Return the (x, y) coordinate for the center point of the cell that contains the specified text.  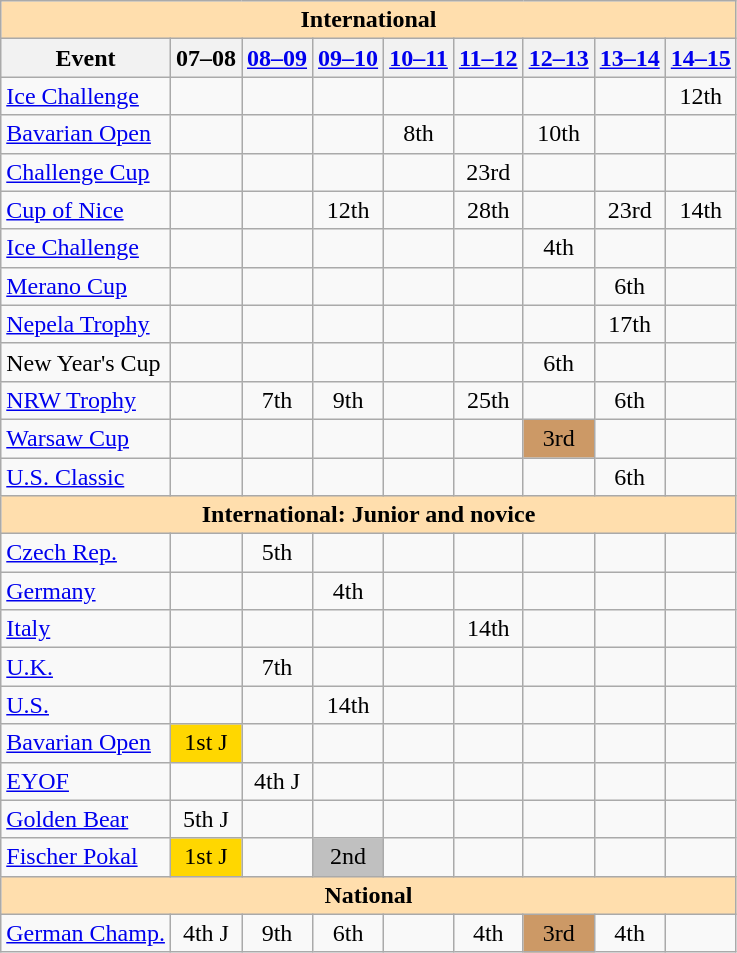
07–08 (206, 58)
8th (419, 134)
Cup of Nice (86, 210)
28th (488, 210)
Fischer Pokal (86, 857)
U.K. (86, 667)
German Champ. (86, 933)
13–14 (630, 58)
10th (558, 134)
Italy (86, 629)
25th (488, 400)
Event (86, 58)
Nepela Trophy (86, 324)
10–11 (419, 58)
Merano Cup (86, 286)
09–10 (348, 58)
Germany (86, 591)
EYOF (86, 781)
14–15 (700, 58)
International: Junior and novice (369, 515)
NRW Trophy (86, 400)
Czech Rep. (86, 553)
Golden Bear (86, 819)
17th (630, 324)
11–12 (488, 58)
5th J (206, 819)
08–09 (278, 58)
National (369, 895)
New Year's Cup (86, 362)
2nd (348, 857)
5th (278, 553)
Warsaw Cup (86, 438)
Challenge Cup (86, 172)
International (369, 20)
U.S. Classic (86, 477)
12–13 (558, 58)
U.S. (86, 705)
